Scan for the cell matching the given text and deliver its [x, y] coordinate at center. 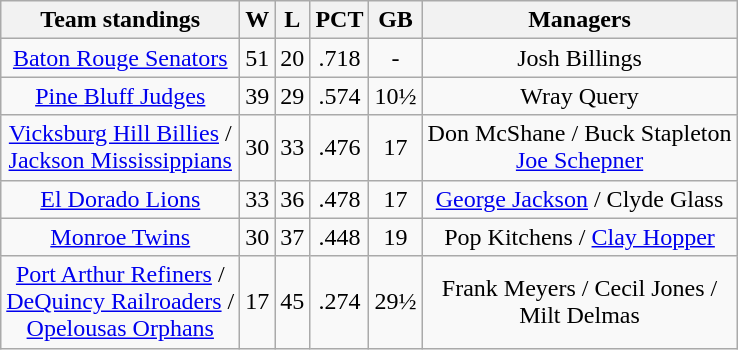
.448 [340, 237]
39 [258, 96]
29½ [396, 302]
.274 [340, 302]
.478 [340, 199]
20 [292, 58]
Pop Kitchens / Clay Hopper [580, 237]
Team standings [120, 20]
29 [292, 96]
Frank Meyers / Cecil Jones / Milt Delmas [580, 302]
Baton Rouge Senators [120, 58]
George Jackson / Clyde Glass [580, 199]
51 [258, 58]
19 [396, 237]
.718 [340, 58]
.574 [340, 96]
Josh Billings [580, 58]
36 [292, 199]
Vicksburg Hill Billies / Jackson Mississippians [120, 148]
PCT [340, 20]
GB [396, 20]
Don McShane / Buck Stapleton Joe Schepner [580, 148]
Port Arthur Refiners / DeQuincy Railroaders / Opelousas Orphans [120, 302]
45 [292, 302]
10½ [396, 96]
Wray Query [580, 96]
Pine Bluff Judges [120, 96]
L [292, 20]
El Dorado Lions [120, 199]
Managers [580, 20]
37 [292, 237]
- [396, 58]
.476 [340, 148]
Monroe Twins [120, 237]
W [258, 20]
